Determine the (X, Y) coordinate at the center of the cell enclosing the given text.  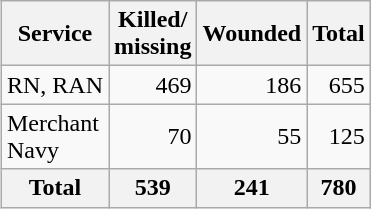
241 (252, 188)
Wounded (252, 34)
469 (152, 85)
780 (339, 188)
RN, RAN (54, 85)
539 (152, 188)
Killed/missing (152, 34)
186 (252, 85)
55 (252, 136)
MerchantNavy (54, 136)
655 (339, 85)
Service (54, 34)
70 (152, 136)
125 (339, 136)
